Return (x, y) of the center of cell containing provided text 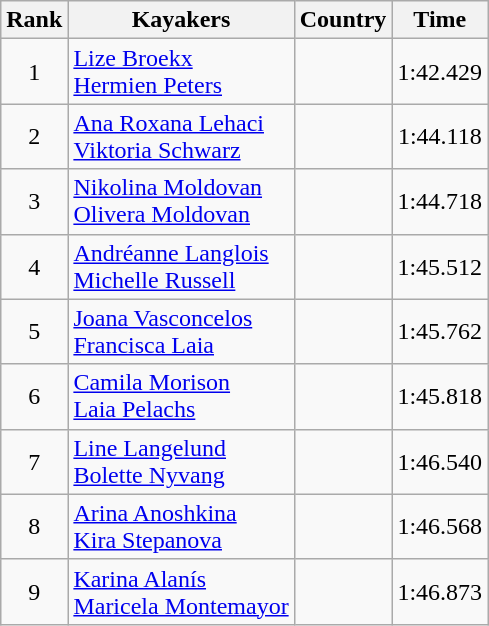
1:45.512 (440, 266)
1:46.540 (440, 462)
1:46.568 (440, 526)
3 (34, 202)
1:44.718 (440, 202)
Nikolina MoldovanOlivera Moldovan (181, 202)
Line LangelundBolette Nyvang (181, 462)
1:42.429 (440, 72)
Camila MorisonLaia Pelachs (181, 396)
Country (343, 20)
Joana VasconcelosFrancisca Laia (181, 332)
4 (34, 266)
Arina AnoshkinaKira Stepanova (181, 526)
1 (34, 72)
1:45.762 (440, 332)
7 (34, 462)
Lize BroekxHermien Peters (181, 72)
6 (34, 396)
Time (440, 20)
Ana Roxana LehaciViktoria Schwarz (181, 136)
1:44.118 (440, 136)
8 (34, 526)
Rank (34, 20)
Karina AlanísMaricela Montemayor (181, 592)
5 (34, 332)
9 (34, 592)
Kayakers (181, 20)
2 (34, 136)
1:46.873 (440, 592)
Andréanne LangloisMichelle Russell (181, 266)
1:45.818 (440, 396)
